Return the [x, y] coordinate for the center point of the cell that contains the specified text.  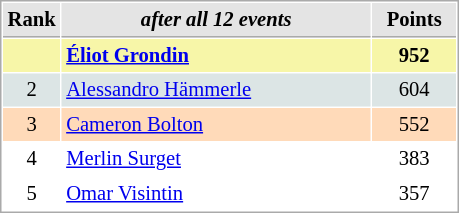
357 [414, 194]
Éliot Grondin [216, 56]
Alessandro Hämmerle [216, 90]
552 [414, 124]
Rank [32, 20]
Merlin Surget [216, 158]
5 [32, 194]
383 [414, 158]
4 [32, 158]
Cameron Bolton [216, 124]
604 [414, 90]
2 [32, 90]
3 [32, 124]
after all 12 events [216, 20]
952 [414, 56]
Omar Visintin [216, 194]
Points [414, 20]
